Output the (x, y) coordinate of the center of the cell containing the given text.  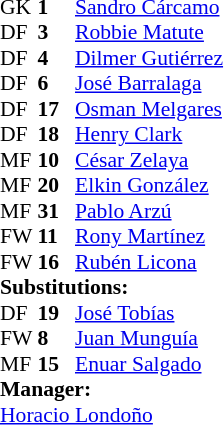
31 (57, 211)
Pablo Arzú (149, 211)
6 (57, 83)
4 (57, 58)
Juan Munguía (149, 339)
10 (57, 160)
19 (57, 313)
Rony Martínez (149, 237)
Henry Clark (149, 135)
Substitutions: (112, 287)
Manager: (112, 389)
Elkin González (149, 185)
José Tobías (149, 313)
16 (57, 262)
Rubén Licona (149, 262)
Robbie Matute (149, 33)
18 (57, 135)
15 (57, 364)
Enuar Salgado (149, 364)
José Barralaga (149, 83)
17 (57, 109)
3 (57, 33)
Dilmer Gutiérrez (149, 58)
11 (57, 237)
Osman Melgares (149, 109)
20 (57, 185)
César Zelaya (149, 160)
8 (57, 339)
